Scan for the cell matching the given text and deliver its [X, Y] coordinate at center. 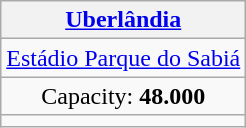
Uberlândia [124, 20]
Estádio Parque do Sabiá [124, 58]
Capacity: 48.000 [124, 96]
